Identify which cell holds the provided text, then report its (X, Y) central coordinate. 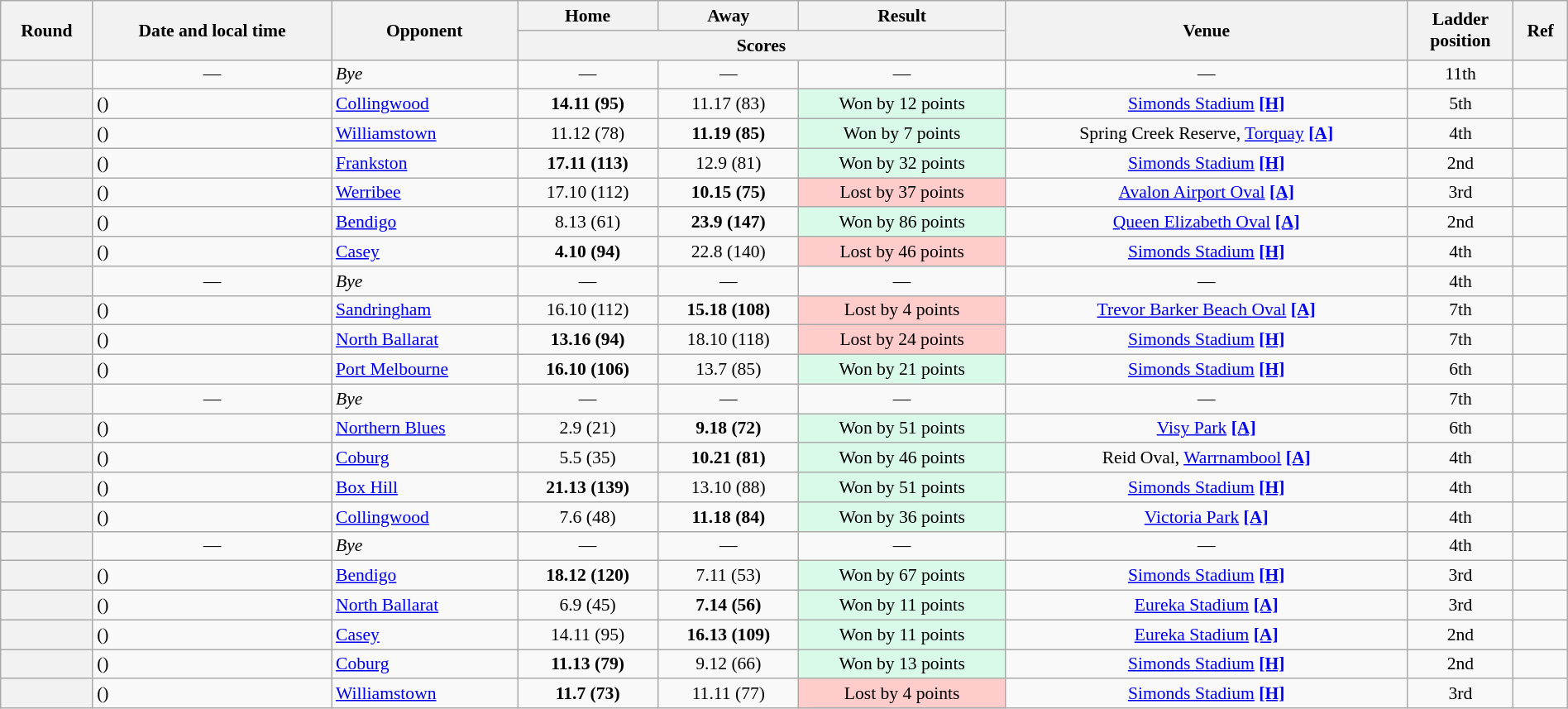
Queen Elizabeth Oval [A] (1206, 223)
5th (1460, 104)
5.5 (35) (588, 458)
Port Melbourne (424, 370)
Won by 46 points (901, 458)
Ladderposition (1460, 30)
Home (588, 16)
11.17 (83) (729, 104)
Venue (1206, 30)
Result (901, 16)
6.9 (45) (588, 606)
11.7 (73) (588, 694)
8.13 (61) (588, 223)
13.7 (85) (729, 370)
16.10 (106) (588, 370)
23.9 (147) (729, 223)
16.13 (109) (729, 635)
11.18 (84) (729, 517)
11.12 (78) (588, 134)
18.10 (118) (729, 340)
21.13 (139) (588, 487)
Won by 67 points (901, 576)
9.12 (66) (729, 664)
7.14 (56) (729, 606)
11.13 (79) (588, 664)
15.18 (108) (729, 310)
Won by 32 points (901, 163)
10.21 (81) (729, 458)
9.18 (72) (729, 429)
Lost by 46 points (901, 252)
4.10 (94) (588, 252)
Round (46, 30)
7.11 (53) (729, 576)
Trevor Barker Beach Oval [A] (1206, 310)
Won by 12 points (901, 104)
Werribee (424, 193)
11.11 (77) (729, 694)
Won by 36 points (901, 517)
10.15 (75) (729, 193)
2.9 (21) (588, 429)
Lost by 24 points (901, 340)
11th (1460, 74)
Frankston (424, 163)
Away (729, 16)
Ref (1540, 30)
17.11 (113) (588, 163)
Visy Park [A] (1206, 429)
Lost by 37 points (901, 193)
Sandringham (424, 310)
Opponent (424, 30)
Box Hill (424, 487)
12.9 (81) (729, 163)
Scores (762, 46)
Won by 13 points (901, 664)
Northern Blues (424, 429)
Won by 86 points (901, 223)
18.12 (120) (588, 576)
13.10 (88) (729, 487)
Victoria Park [A] (1206, 517)
13.16 (94) (588, 340)
22.8 (140) (729, 252)
Date and local time (212, 30)
Won by 7 points (901, 134)
Avalon Airport Oval [A] (1206, 193)
Reid Oval, Warrnambool [A] (1206, 458)
11.19 (85) (729, 134)
Spring Creek Reserve, Torquay [A] (1206, 134)
17.10 (112) (588, 193)
Won by 21 points (901, 370)
16.10 (112) (588, 310)
7.6 (48) (588, 517)
